Pinpoint the cell where the given text exists, returning its [x, y] midpoint coordinate. 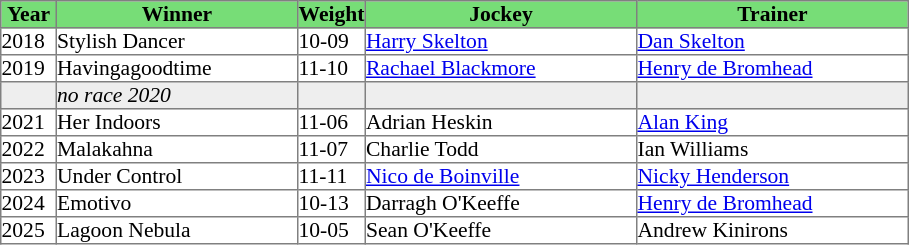
Nicky Henderson [773, 176]
Sean O'Keeffe [501, 230]
Darragh O'Keeffe [501, 204]
2018 [29, 42]
Dan Skelton [773, 42]
Lagoon Nebula [177, 230]
Winner [177, 14]
Under Control [177, 176]
2021 [29, 122]
Rachael Blackmore [501, 68]
Malakahna [177, 150]
Stylish Dancer [177, 42]
Havingagoodtime [177, 68]
Adrian Heskin [501, 122]
2023 [29, 176]
Ian Williams [773, 150]
Her Indoors [177, 122]
Year [29, 14]
2024 [29, 204]
10-09 [332, 42]
Emotivo [177, 204]
Jockey [501, 14]
Andrew Kinirons [773, 230]
no race 2020 [177, 96]
Charlie Todd [501, 150]
11-10 [332, 68]
11-06 [332, 122]
2025 [29, 230]
2022 [29, 150]
Trainer [773, 14]
11-11 [332, 176]
Alan King [773, 122]
10-05 [332, 230]
2019 [29, 68]
11-07 [332, 150]
Weight [332, 14]
10-13 [332, 204]
Harry Skelton [501, 42]
Nico de Boinville [501, 176]
